Find where the given text appears and provide that cell's center as (x, y) coordinate. 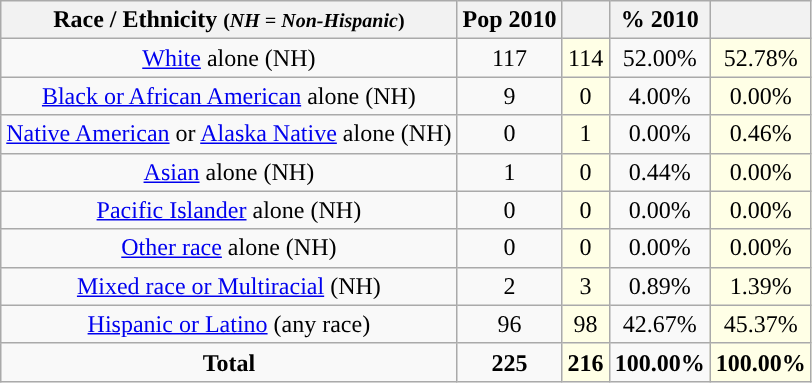
3 (586, 286)
2 (510, 286)
225 (510, 362)
% 2010 (660, 20)
0.44% (660, 172)
White alone (NH) (229, 58)
96 (510, 324)
1.39% (760, 286)
0.46% (760, 134)
52.78% (760, 58)
Other race alone (NH) (229, 248)
9 (510, 96)
0.89% (660, 286)
Total (229, 362)
98 (586, 324)
Pop 2010 (510, 20)
42.67% (660, 324)
Race / Ethnicity (NH = Non-Hispanic) (229, 20)
Pacific Islander alone (NH) (229, 210)
Native American or Alaska Native alone (NH) (229, 134)
216 (586, 362)
Black or African American alone (NH) (229, 96)
4.00% (660, 96)
Mixed race or Multiracial (NH) (229, 286)
52.00% (660, 58)
Hispanic or Latino (any race) (229, 324)
Asian alone (NH) (229, 172)
117 (510, 58)
114 (586, 58)
45.37% (760, 324)
